Determine the [x, y] coordinate at the center of the cell enclosing the given text.  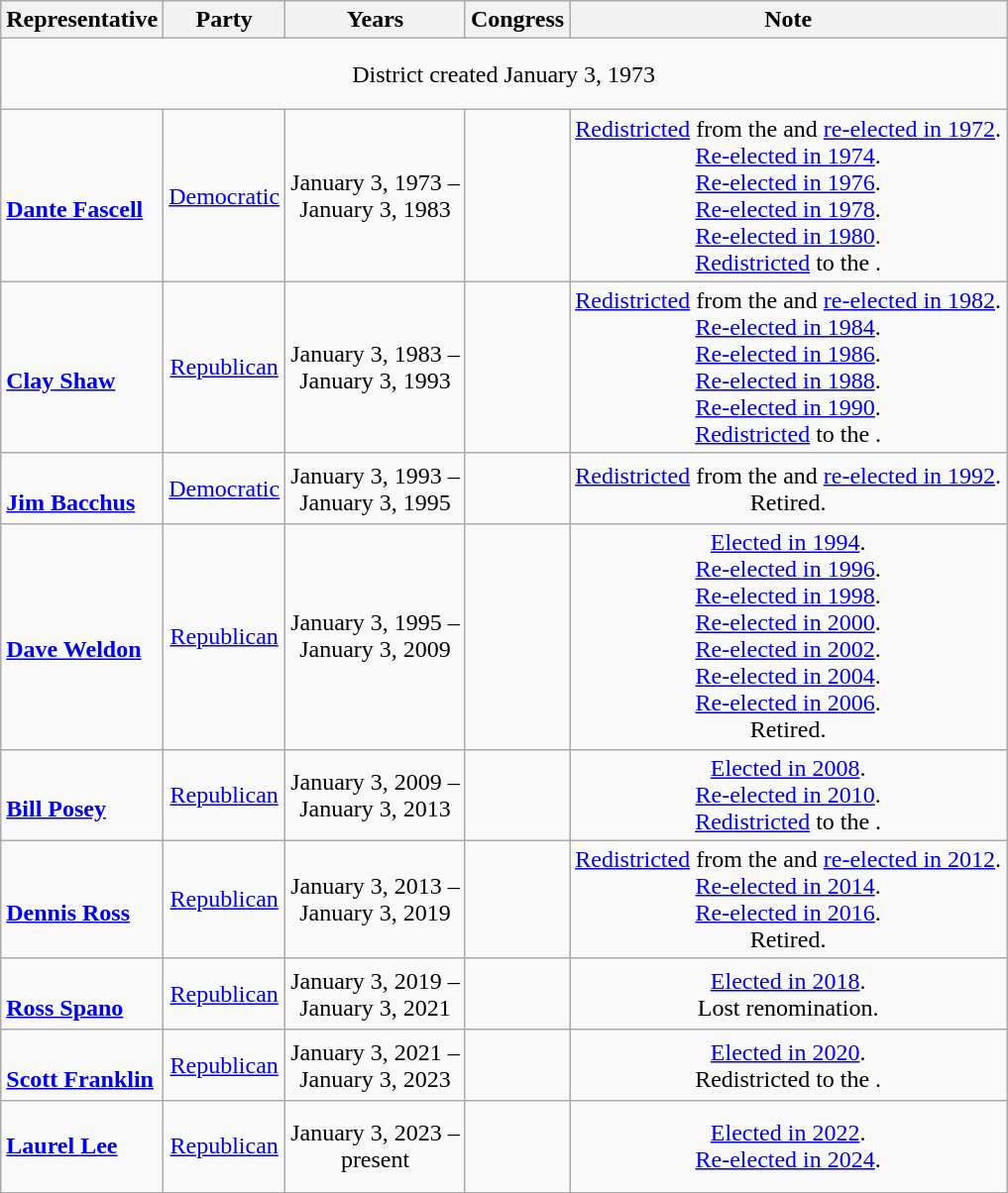
January 3, 1995 –January 3, 2009 [376, 636]
Elected in 2020.Redistricted to the . [789, 1065]
Scott Franklin [82, 1065]
Elected in 1994.Re-elected in 1996.Re-elected in 1998.Re-elected in 2000.Re-elected in 2002.Re-elected in 2004.Re-elected in 2006.Retired. [789, 636]
Representative [82, 20]
Dennis Ross [82, 900]
Redistricted from the and re-elected in 1972.Re-elected in 1974.Re-elected in 1976.Re-elected in 1978.Re-elected in 1980.Redistricted to the . [789, 196]
January 3, 2013 –January 3, 2019 [376, 900]
Laurel Lee [82, 1146]
January 3, 1983 –January 3, 1993 [376, 367]
Clay Shaw [82, 367]
Elected in 2022.Re-elected in 2024. [789, 1146]
January 3, 2021 –January 3, 2023 [376, 1065]
District created January 3, 1973 [504, 74]
Dante Fascell [82, 196]
January 3, 2019 –January 3, 2021 [376, 994]
Dave Weldon [82, 636]
Redistricted from the and re-elected in 1992.Retired. [789, 488]
Jim Bacchus [82, 488]
Bill Posey [82, 795]
Elected in 2008.Re-elected in 2010.Redistricted to the . [789, 795]
Redistricted from the and re-elected in 1982.Re-elected in 1984.Re-elected in 1986.Re-elected in 1988.Re-elected in 1990.Redistricted to the . [789, 367]
Elected in 2018.Lost renomination. [789, 994]
January 3, 1973 –January 3, 1983 [376, 196]
Congress [517, 20]
Years [376, 20]
Note [789, 20]
January 3, 2023 –present [376, 1146]
January 3, 2009 –January 3, 2013 [376, 795]
Party [224, 20]
Ross Spano [82, 994]
Redistricted from the and re-elected in 2012.Re-elected in 2014.Re-elected in 2016.Retired. [789, 900]
January 3, 1993 –January 3, 1995 [376, 488]
